Locate the cell with the specified text and output its [X, Y] center coordinate. 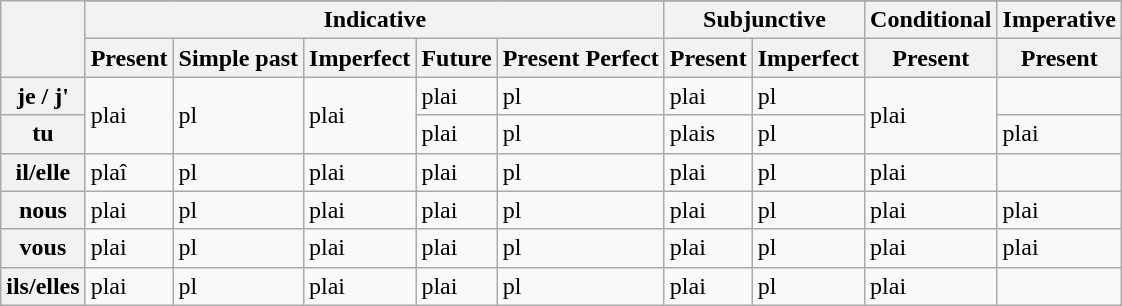
Imperative [1059, 20]
Simple past [238, 58]
Indicative [374, 20]
tu [43, 134]
il/elle [43, 172]
plaî [129, 172]
Conditional [931, 20]
plais [708, 134]
Future [456, 58]
vous [43, 248]
Present Perfect [580, 58]
je / j' [43, 96]
nous [43, 210]
Subjunctive [764, 20]
ils/elles [43, 286]
